Locate the cell with the specified text and output its [X, Y] center coordinate. 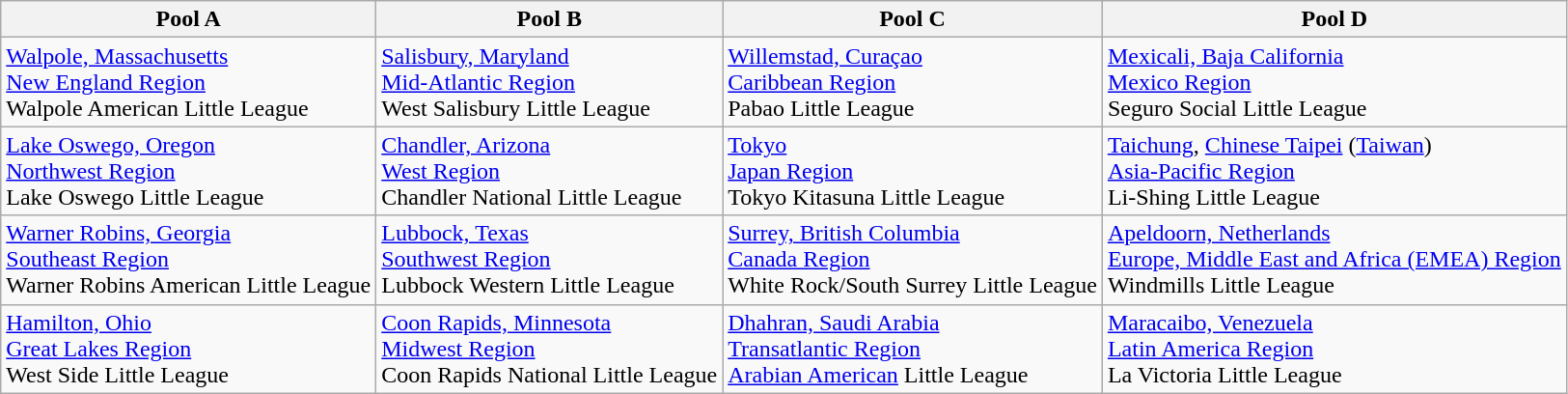
Coon Rapids, MinnesotaMidwest RegionCoon Rapids National Little League [550, 349]
Apeldoorn, NetherlandsEurope, Middle East and Africa (EMEA) RegionWindmills Little League [1334, 260]
Maracaibo, Venezuela Latin America RegionLa Victoria Little League [1334, 349]
Lubbock, TexasSouthwest RegionLubbock Western Little League [550, 260]
Salisbury, MarylandMid-Atlantic RegionWest Salisbury Little League [550, 82]
Dhahran, Saudi ArabiaTransatlantic RegionArabian American Little League [913, 349]
Mexicali, Baja California Mexico RegionSeguro Social Little League [1334, 82]
Lake Oswego, OregonNorthwest RegionLake Oswego Little League [189, 171]
Pool D [1334, 19]
Warner Robins, GeorgiaSoutheast RegionWarner Robins American Little League [189, 260]
Pool A [189, 19]
Pool B [550, 19]
Surrey, British Columbia Canada RegionWhite Rock/South Surrey Little League [913, 260]
Willemstad, CuraçaoCaribbean RegionPabao Little League [913, 82]
Chandler, ArizonaWest RegionChandler National Little League [550, 171]
Hamilton, OhioGreat Lakes RegionWest Side Little League [189, 349]
Tokyo Japan RegionTokyo Kitasuna Little League [913, 171]
Pool C [913, 19]
Taichung, Chinese Taipei (Taiwan)Asia-Pacific RegionLi-Shing Little League [1334, 171]
Walpole, MassachusettsNew England RegionWalpole American Little League [189, 82]
